Output the [X, Y] coordinate of the center of the cell containing the given text.  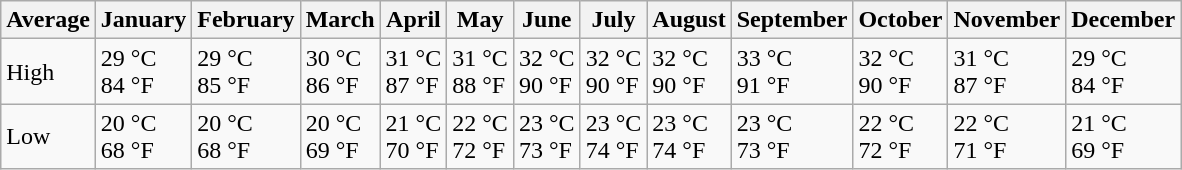
20 °C69 °F [340, 136]
Low [48, 136]
High [48, 72]
31 °C88 °F [480, 72]
29 °C85 °F [246, 72]
May [480, 20]
November [1007, 20]
22 °C71 °F [1007, 136]
21 °C70 °F [414, 136]
Average [48, 20]
21 °C69 °F [1124, 136]
September [792, 20]
July [614, 20]
30 °C86 °F [340, 72]
March [340, 20]
June [546, 20]
December [1124, 20]
February [246, 20]
January [143, 20]
October [900, 20]
33 °C91 °F [792, 72]
August [689, 20]
April [414, 20]
